Capture the cell that displays the provided text and extract its (X, Y) central coordinate. 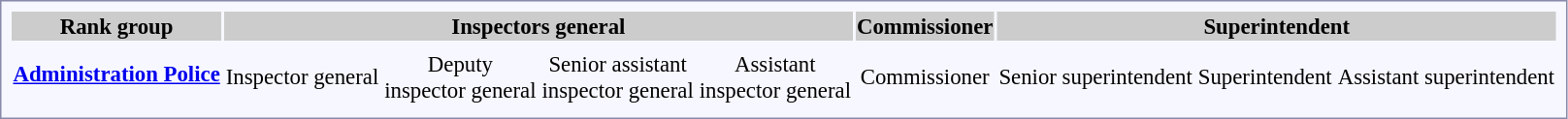
Assistant inspector general (774, 77)
Rank group (116, 26)
Senior superintendent (1095, 77)
Deputy inspector general (460, 77)
Inspectors general (538, 26)
Inspector general (302, 77)
Assistant superintendent (1446, 77)
Administration Police (116, 74)
Senior assistant inspector general (617, 77)
